Provide the [x, y] coordinate of the cell's center where the given text is located.  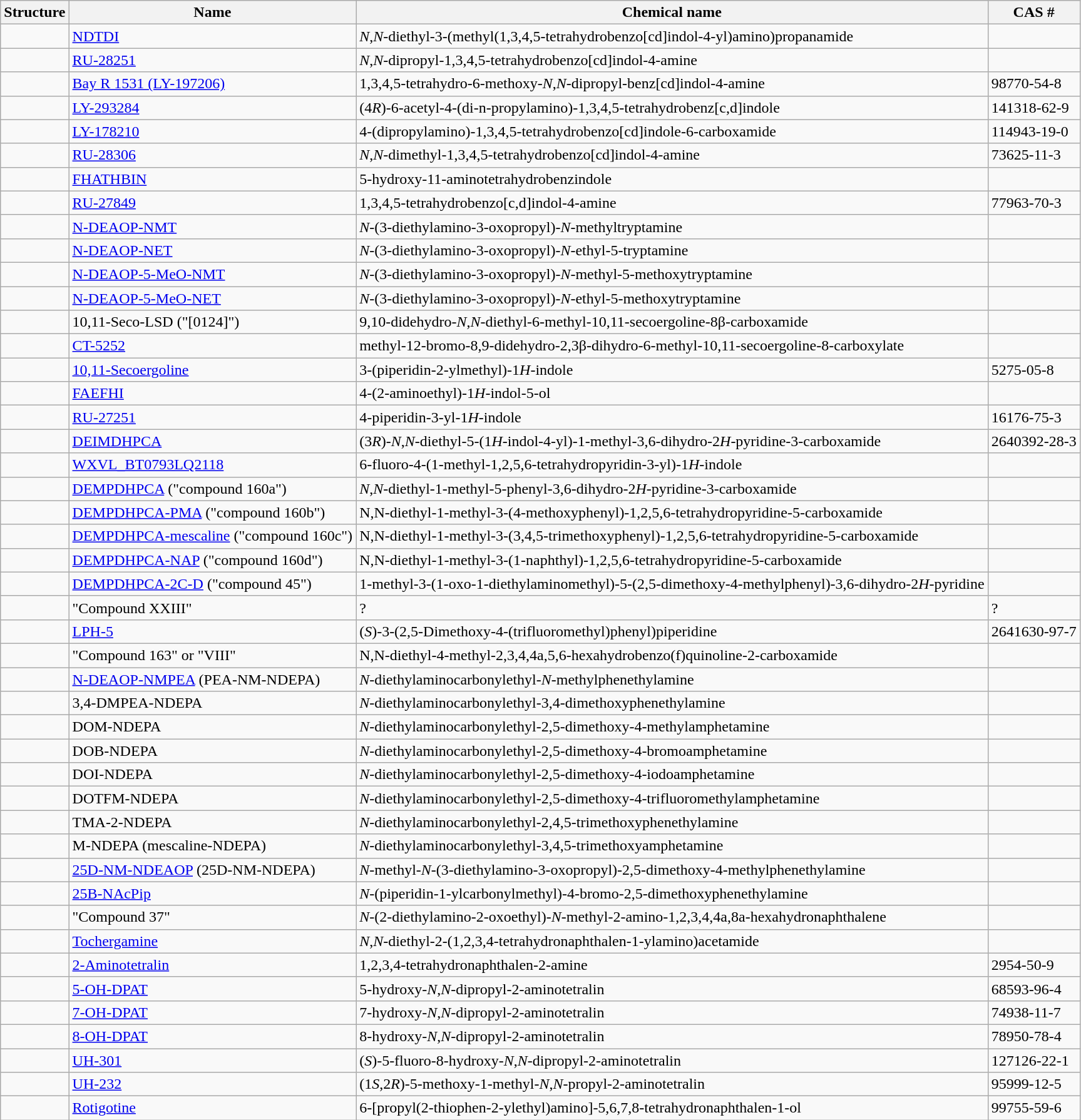
9,10-didehydro-N,N-diethyl-6-methyl-10,11-secoergoline-8β-carboxamide [672, 322]
3-(piperidin-2-ylmethyl)-1H-indole [672, 370]
N-(3-diethylamino-3-oxopropyl)-N-ethyl-5-methoxytryptamine [672, 298]
10,11-Secoergoline [213, 370]
DEMPDHPCA-NAP ("compound 160d") [213, 560]
UH-232 [213, 1084]
DEIMDHPCA [213, 441]
4-(dipropylamino)-1,3,4,5-tetrahydrobenzo[cd]indole-6-carboxamide [672, 131]
N,N-diethyl-3-(methyl(1,3,4,5-tetrahydrobenzo[cd]indol-4-yl)amino)propanamide [672, 36]
78950-78-4 [1034, 1036]
TMA-2-NDEPA [213, 822]
N,N-diethyl-1-methyl-3-(1-naphthyl)-1,2,5,6-tetrahydropyridine-5-carboxamide [672, 560]
LY-293284 [213, 108]
N-(piperidin-1-ylcarbonylmethyl)-4-bromo-2,5-dimethoxyphenethylamine [672, 893]
"Compound 37" [213, 917]
N,N-diethyl-4-methyl-2,3,4,4a,5,6-hexahydrobenzo(f)quinoline-2-carboxamide [672, 655]
68593-96-4 [1034, 989]
N-diethylaminocarbonylethyl-3,4-dimethoxyphenethylamine [672, 703]
N-(2-diethylamino-2-oxoethyl)-N-methyl-2-amino-1,2,3,4,4a,8a-hexahydronaphthalene [672, 917]
N-(3-diethylamino-3-oxopropyl)-N-methyl-5-methoxytryptamine [672, 274]
16176-75-3 [1034, 417]
N-diethylaminocarbonylethyl-2,5-dimethoxy-4-iodoamphetamine [672, 775]
Name [213, 13]
RU-28251 [213, 60]
77963-70-3 [1034, 203]
LY-178210 [213, 131]
74938-11-7 [1034, 1012]
5-hydroxy-11-aminotetrahydrobenzindole [672, 179]
Structure [35, 13]
DOI-NDEPA [213, 775]
141318-62-9 [1034, 108]
2641630-97-7 [1034, 631]
"Compound 163" or "VIII" [213, 655]
6-[propyl(2-thiophen-2-ylethyl)amino]-5,6,7,8-tetrahydronaphthalen-1-ol [672, 1108]
N-diethylaminocarbonylethyl-2,4,5-trimethoxyphenethylamine [672, 822]
8-OH-DPAT [213, 1036]
DEMPDHPCA ("compound 160a") [213, 489]
1,3,4,5-tetrahydrobenzo[c,d]indol-4-amine [672, 203]
5-OH-DPAT [213, 989]
7-OH-DPAT [213, 1012]
Chemical name [672, 13]
N-DEAOP-NMPEA (PEA-NM-NDEPA) [213, 679]
95999-12-5 [1034, 1084]
6-fluoro-4-(1-methyl-1,2,5,6-tetrahydropyridin-3-yl)-1H-indole [672, 465]
DOM-NDEPA [213, 727]
(4R)-6-acetyl-4-(di-n-propylamino)-1,3,4,5-tetrahydrobenz[c,d]indole [672, 108]
LPH-5 [213, 631]
N-DEAOP-5-MeO-NMT [213, 274]
N-(3-diethylamino-3-oxopropyl)-N-methyltryptamine [672, 227]
1-methyl-3-(1-oxo-1-diethylaminomethyl)-5-(2,5-dimethoxy-4-methylphenyl)-3,6-dihydro-2H-pyridine [672, 584]
N-diethylaminocarbonylethyl-2,5-dimethoxy-4-bromoamphetamine [672, 751]
WXVL_BT0793LQ2118 [213, 465]
N,N-diethyl-2-(1,2,3,4-tetrahydronaphthalen-1-ylamino)acetamide [672, 941]
N-diethylaminocarbonylethyl-2,5-dimethoxy-4-methylamphetamine [672, 727]
73625-11-3 [1034, 155]
NDTDI [213, 36]
M-NDEPA (mescaline-NDEPA) [213, 846]
99755-59-6 [1034, 1108]
Tochergamine [213, 941]
3,4-DMPEA-NDEPA [213, 703]
N-diethylaminocarbonylethyl-3,4,5-trimethoxyamphetamine [672, 846]
4-(2-aminoethyl)-1H-indol-5-ol [672, 394]
UH-301 [213, 1061]
N,N-diethyl-1-methyl-5-phenyl-3,6-dihydro-2H-pyridine-3-carboxamide [672, 489]
N-DEAOP-NET [213, 250]
N,N-diethyl-1-methyl-3-(4-methoxyphenyl)-1,2,5,6-tetrahydropyridine-5-carboxamide [672, 512]
Rotigotine [213, 1108]
10,11-Seco-LSD ("[0124]") [213, 322]
RU-27849 [213, 203]
methyl-12-bromo-8,9-didehydro-2,3β-dihydro-6-methyl-10,11-secoergoline-8-carboxylate [672, 346]
5-hydroxy-N,N-dipropyl-2-aminotetralin [672, 989]
N-diethylaminocarbonylethyl-2,5-dimethoxy-4-trifluoromethylamphetamine [672, 798]
N-methyl-N-(3-diethylamino-3-oxopropyl)-2,5-dimethoxy-4-methylphenethylamine [672, 870]
8-hydroxy-N,N-dipropyl-2-aminotetralin [672, 1036]
DOTFM-NDEPA [213, 798]
CT-5252 [213, 346]
(S)-3-(2,5-Dimethoxy-4-(trifluoromethyl)phenyl)piperidine [672, 631]
1,3,4,5-tetrahydro-6-methoxy-N,N-dipropyl-benz[cd]indol-4-amine [672, 84]
25D-NM-NDEAOP (25D-NM-NDEPA) [213, 870]
(3R)-N,N-diethyl-5-(1H-indol-4-yl)-1-methyl-3,6-dihydro-2H-pyridine-3-carboxamide [672, 441]
DEMPDHPCA-2C-D ("compound 45") [213, 584]
RU-27251 [213, 417]
7-hydroxy-N,N-dipropyl-2-aminotetralin [672, 1012]
25B-NAcPip [213, 893]
N,N-dimethyl-1,3,4,5-tetrahydrobenzo[cd]indol-4-amine [672, 155]
RU-28306 [213, 155]
N-DEAOP-5-MeO-NET [213, 298]
"Compound XXIII" [213, 608]
FHATHBIN [213, 179]
1,2,3,4-tetrahydronaphthalen-2-amine [672, 965]
2-Aminotetralin [213, 965]
N-(3-diethylamino-3-oxopropyl)-N-ethyl-5-tryptamine [672, 250]
N,N-diethyl-1-methyl-3-(3,4,5-trimethoxyphenyl)-1,2,5,6-tetrahydropyridine-5-carboxamide [672, 536]
N,N-dipropyl-1,3,4,5-tetrahydrobenzo[cd]indol-4-amine [672, 60]
98770-54-8 [1034, 84]
FAEFHI [213, 394]
2640392-28-3 [1034, 441]
5275-05-8 [1034, 370]
(1S,2R)-5-methoxy-1-methyl-N,N-propyl-2-aminotetralin [672, 1084]
114943-19-0 [1034, 131]
127126-22-1 [1034, 1061]
4-piperidin-3-yl-1H-indole [672, 417]
2954-50-9 [1034, 965]
CAS # [1034, 13]
Bay R 1531 (LY-197206) [213, 84]
DOB-NDEPA [213, 751]
DEMPDHPCA-mescaline ("compound 160c") [213, 536]
(S)-5-fluoro-8-hydroxy-N,N-dipropyl-2-aminotetralin [672, 1061]
N-DEAOP-NMT [213, 227]
N-diethylaminocarbonylethyl-N-methylphenethylamine [672, 679]
DEMPDHPCA-PMA ("compound 160b") [213, 512]
